Capture the cell that displays the provided text and extract its (X, Y) central coordinate. 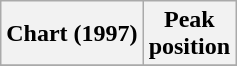
Chart (1997) (72, 34)
Peakposition (189, 34)
